Identify which cell holds the provided text, then report its (x, y) central coordinate. 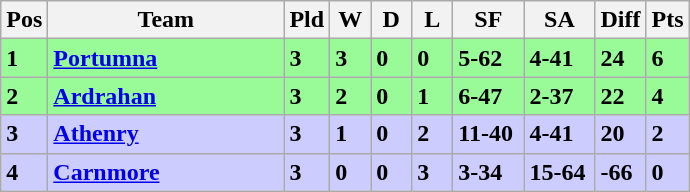
20 (620, 134)
6-47 (488, 96)
11-40 (488, 134)
-66 (620, 172)
5-62 (488, 58)
SF (488, 20)
22 (620, 96)
Diff (620, 20)
Carnmore (166, 172)
Pts (668, 20)
24 (620, 58)
Pld (307, 20)
Athenry (166, 134)
Ardrahan (166, 96)
2-37 (560, 96)
15-64 (560, 172)
W (350, 20)
L (432, 20)
Pos (24, 20)
SA (560, 20)
D (392, 20)
Portumna (166, 58)
6 (668, 58)
Team (166, 20)
3-34 (488, 172)
